Return the [x, y] coordinate for the center point of the cell that contains the specified text.  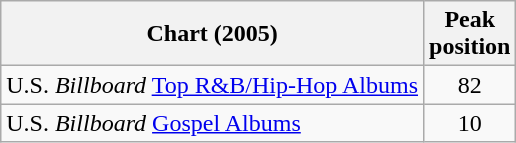
Peakposition [470, 34]
Chart (2005) [212, 34]
10 [470, 123]
U.S. Billboard Top R&B/Hip-Hop Albums [212, 85]
82 [470, 85]
U.S. Billboard Gospel Albums [212, 123]
